Locate the cell with the specified text and output its [x, y] center coordinate. 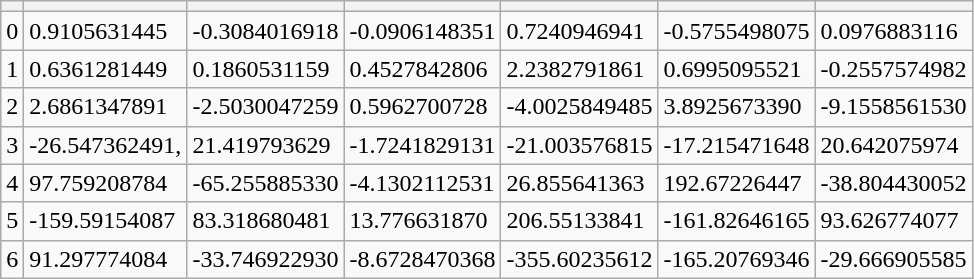
1 [12, 69]
206.55133841 [580, 221]
-33.746922930 [266, 259]
-65.255885330 [266, 183]
97.759208784 [106, 183]
-161.82646165 [736, 221]
-0.2557574982 [894, 69]
-165.20769346 [736, 259]
4 [12, 183]
20.642075974 [894, 145]
-26.547362491, [106, 145]
21.419793629 [266, 145]
-0.3084016918 [266, 31]
91.297774084 [106, 259]
-8.6728470368 [422, 259]
-4.1302112531 [422, 183]
-21.003576815 [580, 145]
-355.60235612 [580, 259]
5 [12, 221]
0.0976883116 [894, 31]
192.67226447 [736, 183]
0.1860531159 [266, 69]
-38.804430052 [894, 183]
0.5962700728 [422, 107]
-17.215471648 [736, 145]
6 [12, 259]
2.2382791861 [580, 69]
-2.5030047259 [266, 107]
2.6861347891 [106, 107]
-0.0906148351 [422, 31]
26.855641363 [580, 183]
0.6995095521 [736, 69]
-4.0025849485 [580, 107]
0.7240946941 [580, 31]
-29.666905585 [894, 259]
93.626774077 [894, 221]
0 [12, 31]
-0.5755498075 [736, 31]
83.318680481 [266, 221]
0.4527842806 [422, 69]
13.776631870 [422, 221]
-159.59154087 [106, 221]
3.8925673390 [736, 107]
2 [12, 107]
-9.1558561530 [894, 107]
-1.7241829131 [422, 145]
0.9105631445 [106, 31]
0.6361281449 [106, 69]
3 [12, 145]
